Scan for the cell matching the given text and deliver its (x, y) coordinate at center. 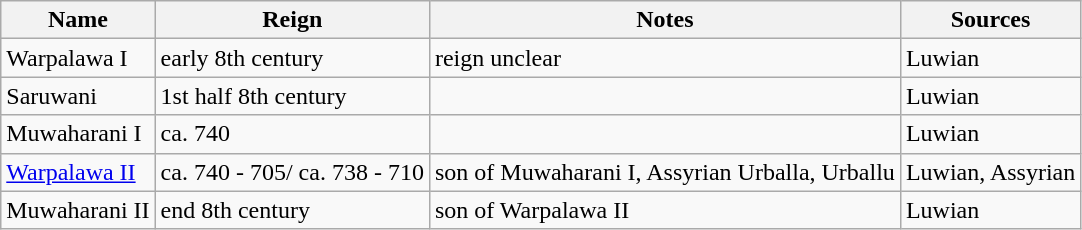
ca. 740 (292, 134)
Warpalawa I (78, 58)
reign unclear (664, 58)
Warpalawa II (78, 172)
son of Muwaharani I, Assyrian Urballa, Urballu (664, 172)
Notes (664, 20)
son of Warpalawa II (664, 210)
Saruwani (78, 96)
Muwaharani II (78, 210)
1st half 8th century (292, 96)
Luwian, Assyrian (990, 172)
ca. 740 - 705/ ca. 738 - 710 (292, 172)
early 8th century (292, 58)
Sources (990, 20)
Name (78, 20)
Muwaharani I (78, 134)
end 8th century (292, 210)
Reign (292, 20)
